Search for the cell housing the specified text and yield its [X, Y] center coordinate. 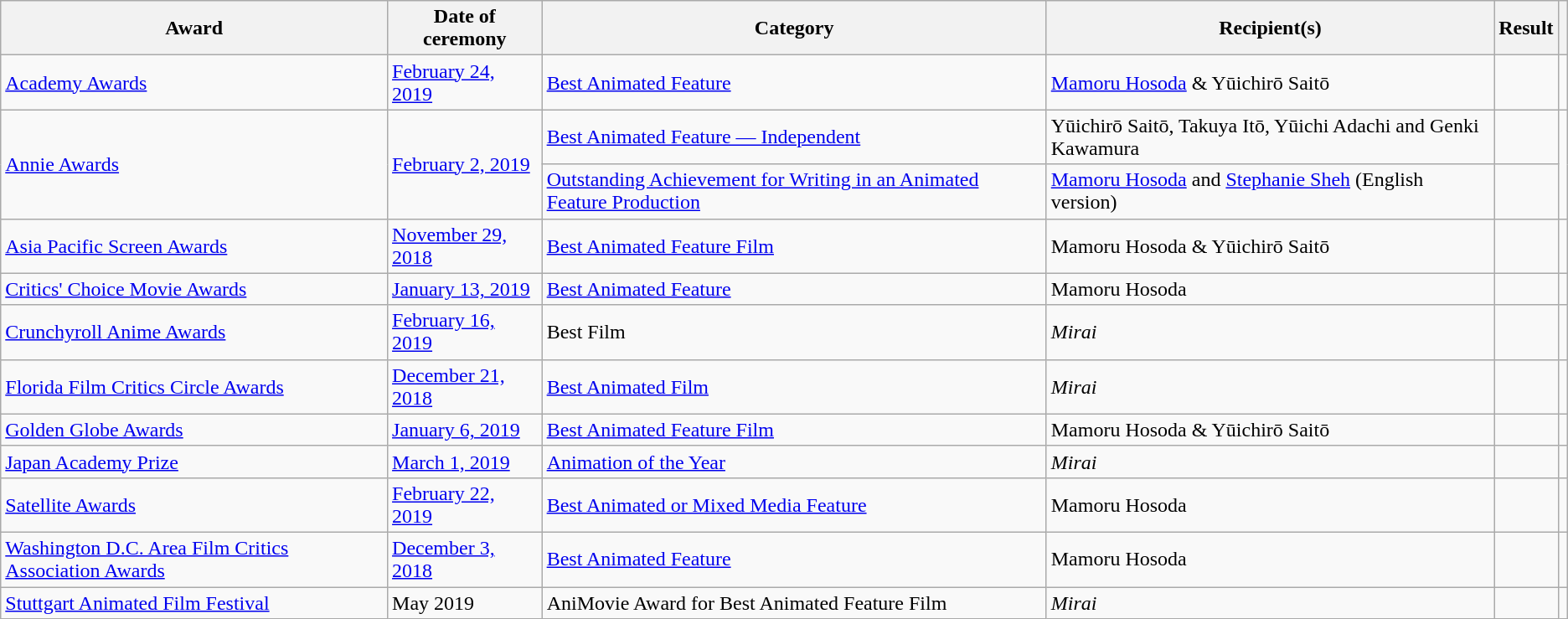
Recipient(s) [1270, 28]
Yūichirō Saitō, Takuya Itō, Yūichi Adachi and Genki Kawamura [1270, 137]
Animation of the Year [794, 462]
Result [1526, 28]
Outstanding Achievement for Writing in an Animated Feature Production [794, 191]
January 13, 2019 [466, 289]
Florida Film Critics Circle Awards [194, 387]
Stuttgart Animated Film Festival [194, 602]
March 1, 2019 [466, 462]
Best Animated or Mixed Media Feature [794, 504]
Best Animated Feature — Independent [794, 137]
December 3, 2018 [466, 560]
May 2019 [466, 602]
Award [194, 28]
Golden Globe Awards [194, 430]
Critics' Choice Movie Awards [194, 289]
Asia Pacific Screen Awards [194, 246]
December 21, 2018 [466, 387]
Washington D.C. Area Film Critics Association Awards [194, 560]
Annie Awards [194, 164]
Satellite Awards [194, 504]
Academy Awards [194, 82]
Crunchyroll Anime Awards [194, 332]
February 2, 2019 [466, 164]
Best Animated Film [794, 387]
Category [794, 28]
November 29, 2018 [466, 246]
February 16, 2019 [466, 332]
February 24, 2019 [466, 82]
Date of ceremony [466, 28]
Mamoru Hosoda and Stephanie Sheh (English version) [1270, 191]
February 22, 2019 [466, 504]
January 6, 2019 [466, 430]
Best Film [794, 332]
AniMovie Award for Best Animated Feature Film [794, 602]
Japan Academy Prize [194, 462]
